Search for the cell housing the specified text and yield its (X, Y) center coordinate. 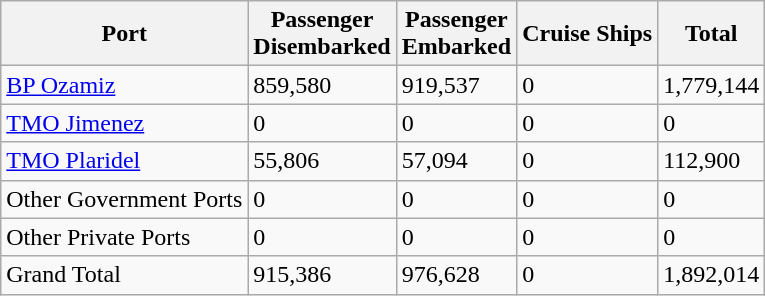
Total (712, 34)
112,900 (712, 161)
Other Government Ports (124, 199)
1,892,014 (712, 275)
TMO Jimenez (124, 123)
PassengerEmbarked (456, 34)
976,628 (456, 275)
919,537 (456, 85)
915,386 (322, 275)
55,806 (322, 161)
Other Private Ports (124, 237)
PassengerDisembarked (322, 34)
Grand Total (124, 275)
TMO Plaridel (124, 161)
Port (124, 34)
BP Ozamiz (124, 85)
57,094 (456, 161)
859,580 (322, 85)
Cruise Ships (588, 34)
1,779,144 (712, 85)
